Identify which cell holds the provided text, then report its (X, Y) central coordinate. 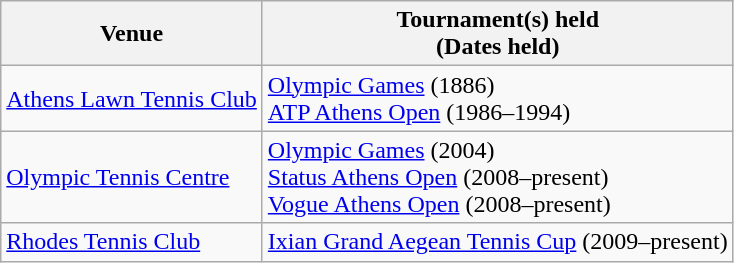
Ixian Grand Aegean Tennis Cup (2009–present) (498, 242)
Olympic Tennis Centre (132, 177)
Athens Lawn Tennis Club (132, 98)
Tournament(s) held(Dates held) (498, 34)
Venue (132, 34)
Olympic Games (1886)ATP Athens Open (1986–1994) (498, 98)
Rhodes Tennis Club (132, 242)
Olympic Games (2004)Status Athens Open (2008–present)Vogue Athens Open (2008–present) (498, 177)
